Scan for the cell matching the given text and deliver its [X, Y] coordinate at center. 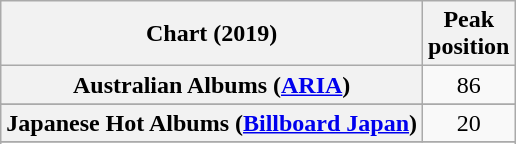
Japanese Hot Albums (Billboard Japan) [212, 123]
Australian Albums (ARIA) [212, 85]
Chart (2019) [212, 34]
20 [469, 123]
Peakposition [469, 34]
86 [469, 85]
